Provide the (x, y) coordinate of the cell's center where the given text is located.  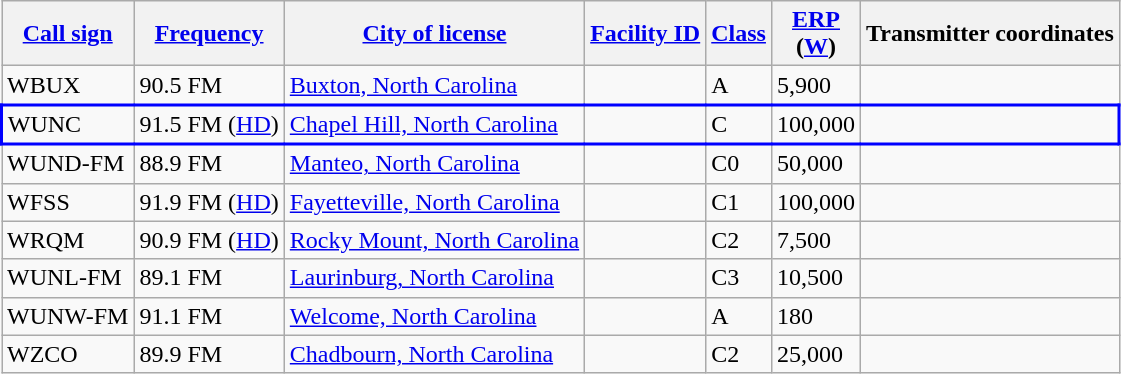
Manteo, North Carolina (434, 164)
Frequency (209, 34)
Class (739, 34)
89.1 FM (209, 278)
C0 (739, 164)
C3 (739, 278)
WUNL-FM (68, 278)
WRQM (68, 240)
Chadbourn, North Carolina (434, 354)
Call sign (68, 34)
Buxton, North Carolina (434, 86)
Laurinburg, North Carolina (434, 278)
ERP(W) (816, 34)
C (739, 125)
180 (816, 316)
Rocky Mount, North Carolina (434, 240)
Facility ID (646, 34)
WFSS (68, 202)
Welcome, North Carolina (434, 316)
WUNC (68, 125)
25,000 (816, 354)
5,900 (816, 86)
WUND-FM (68, 164)
91.5 FM (HD) (209, 125)
88.9 FM (209, 164)
WBUX (68, 86)
Fayetteville, North Carolina (434, 202)
7,500 (816, 240)
Transmitter coordinates (990, 34)
89.9 FM (209, 354)
91.9 FM (HD) (209, 202)
WUNW-FM (68, 316)
50,000 (816, 164)
City of license (434, 34)
91.1 FM (209, 316)
90.9 FM (HD) (209, 240)
WZCO (68, 354)
10,500 (816, 278)
C1 (739, 202)
Chapel Hill, North Carolina (434, 125)
90.5 FM (209, 86)
